Provide the (X, Y) coordinate of the cell's center where the given text is located.  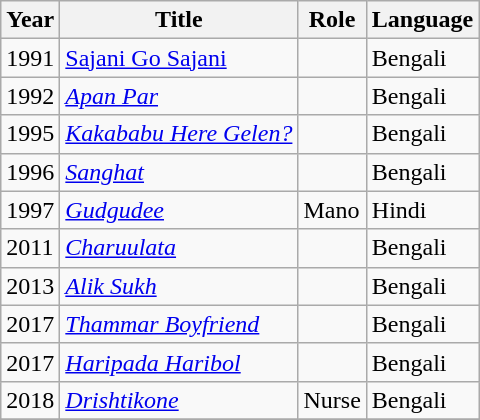
Language (422, 20)
Role (332, 20)
Haripada Haribol (179, 362)
1997 (30, 210)
1995 (30, 134)
Hindi (422, 210)
Thammar Boyfriend (179, 324)
Year (30, 20)
Nurse (332, 400)
Kakababu Here Gelen? (179, 134)
2011 (30, 248)
Mano (332, 210)
Alik Sukh (179, 286)
Apan Par (179, 96)
Gudgudee (179, 210)
Sajani Go Sajani (179, 58)
2018 (30, 400)
1992 (30, 96)
1996 (30, 172)
Title (179, 20)
Charuulata (179, 248)
Sanghat (179, 172)
2013 (30, 286)
Drishtikone (179, 400)
1991 (30, 58)
